For the text-containing cell, return its midpoint in (x, y) coordinate format. 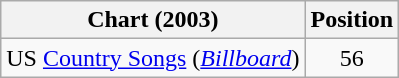
56 (352, 58)
US Country Songs (Billboard) (153, 58)
Chart (2003) (153, 20)
Position (352, 20)
